Identify which cell holds the provided text, then report its [x, y] central coordinate. 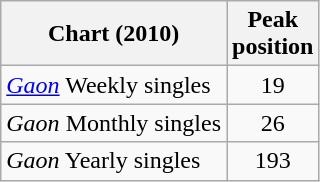
Gaon Monthly singles [114, 123]
Gaon Weekly singles [114, 85]
19 [272, 85]
Peak position [272, 34]
26 [272, 123]
193 [272, 161]
Gaon Yearly singles [114, 161]
Chart (2010) [114, 34]
